For the text-containing cell, return its midpoint in [x, y] coordinate format. 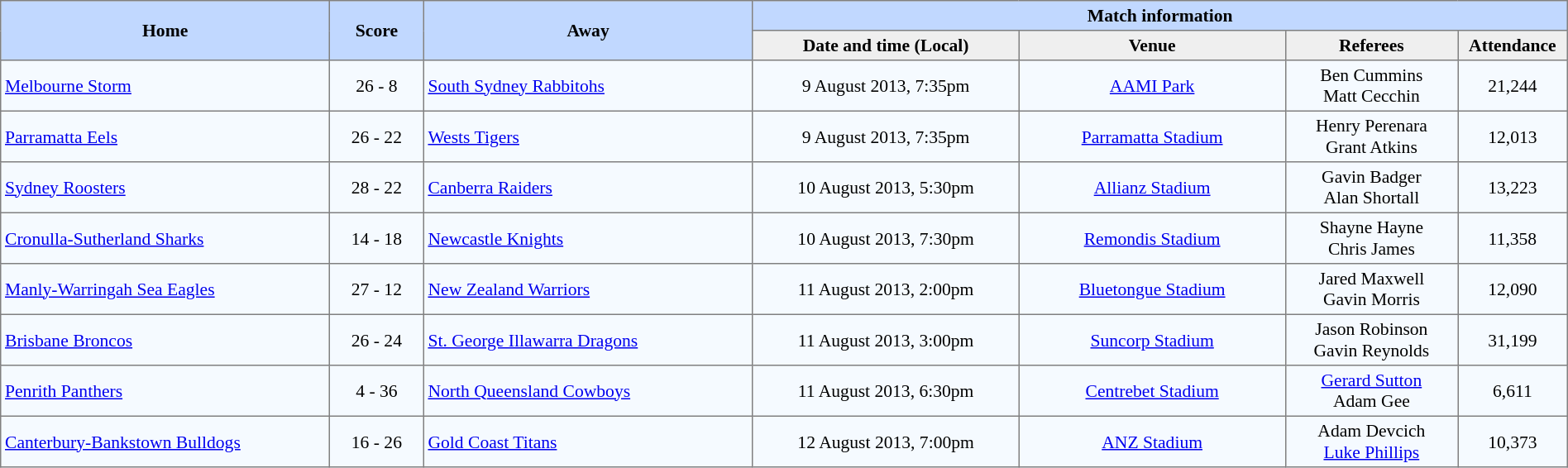
Manly-Warringah Sea Eagles [165, 289]
Gold Coast Titans [588, 442]
South Sydney Rabbitohs [588, 86]
27 - 12 [377, 289]
Jason RobinsonGavin Reynolds [1371, 340]
11,358 [1513, 238]
St. George Illawarra Dragons [588, 340]
Canterbury-Bankstown Bulldogs [165, 442]
Sydney Roosters [165, 188]
Wests Tigers [588, 136]
Allianz Stadium [1152, 188]
13,223 [1513, 188]
Jared MaxwellGavin Morris [1371, 289]
Brisbane Broncos [165, 340]
Henry PerenaraGrant Atkins [1371, 136]
31,199 [1513, 340]
Venue [1152, 45]
Shayne HayneChris James [1371, 238]
12,090 [1513, 289]
Centrebet Stadium [1152, 391]
Score [377, 31]
ANZ Stadium [1152, 442]
Canberra Raiders [588, 188]
Melbourne Storm [165, 86]
11 August 2013, 3:00pm [886, 340]
16 - 26 [377, 442]
Gavin BadgerAlan Shortall [1371, 188]
Parramatta Stadium [1152, 136]
26 - 24 [377, 340]
Newcastle Knights [588, 238]
14 - 18 [377, 238]
Bluetongue Stadium [1152, 289]
10,373 [1513, 442]
AAMI Park [1152, 86]
Home [165, 31]
12,013 [1513, 136]
Away [588, 31]
North Queensland Cowboys [588, 391]
Suncorp Stadium [1152, 340]
Parramatta Eels [165, 136]
10 August 2013, 5:30pm [886, 188]
Gerard SuttonAdam Gee [1371, 391]
4 - 36 [377, 391]
12 August 2013, 7:00pm [886, 442]
10 August 2013, 7:30pm [886, 238]
28 - 22 [377, 188]
New Zealand Warriors [588, 289]
Match information [1159, 16]
26 - 22 [377, 136]
Penrith Panthers [165, 391]
6,611 [1513, 391]
Date and time (Local) [886, 45]
21,244 [1513, 86]
Ben CumminsMatt Cecchin [1371, 86]
Remondis Stadium [1152, 238]
26 - 8 [377, 86]
11 August 2013, 6:30pm [886, 391]
Adam DevcichLuke Phillips [1371, 442]
Cronulla-Sutherland Sharks [165, 238]
11 August 2013, 2:00pm [886, 289]
Attendance [1513, 45]
Referees [1371, 45]
